Search for the cell housing the specified text and yield its [x, y] center coordinate. 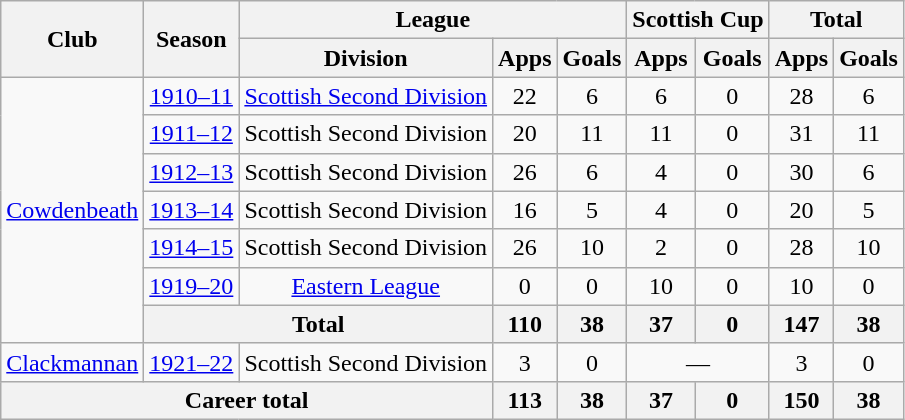
1921–22 [192, 362]
31 [801, 134]
— [698, 362]
147 [801, 324]
30 [801, 172]
Season [192, 39]
Club [72, 39]
Career total [247, 400]
150 [801, 400]
16 [525, 210]
Eastern League [366, 286]
2 [661, 248]
Division [366, 58]
Cowdenbeath [72, 210]
Scottish Cup [698, 20]
1913–14 [192, 210]
1919–20 [192, 286]
1914–15 [192, 248]
113 [525, 400]
1912–13 [192, 172]
22 [525, 96]
Clackmannan [72, 362]
110 [525, 324]
1911–12 [192, 134]
League [433, 20]
1910–11 [192, 96]
